Output the [X, Y] coordinate of the center of the cell containing the given text.  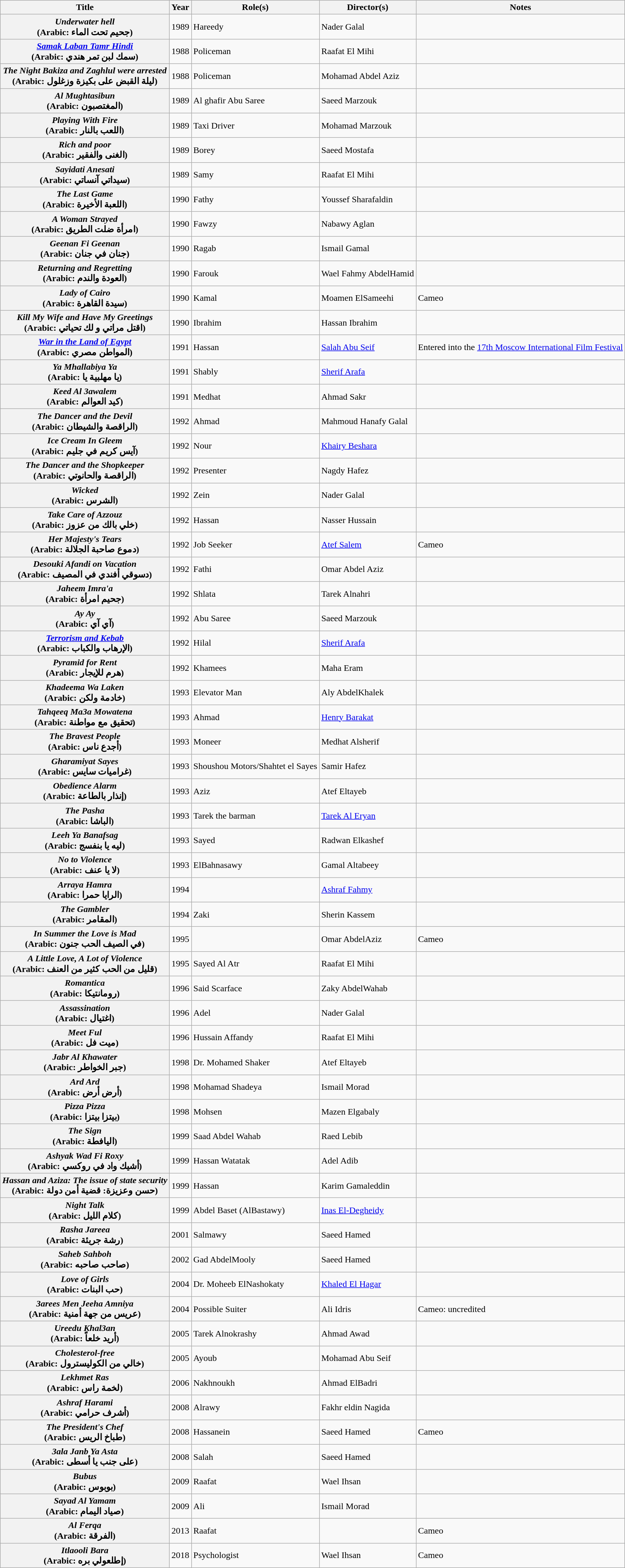
Tarek Alnokrashy [255, 1334]
Khadeema Wa Laken(Arabic: خادمة ولكن) [85, 693]
Her Majesty's Tears(Arabic: دموع صاحبة الجلالة) [85, 545]
Mohamad Abu Seif [368, 1358]
The Dancer and the Shopkeeper(Arabic: الراقصة والحانوتي) [85, 470]
Said Scarface [255, 988]
Romantica(Arabic: رومانتيكا) [85, 988]
Moamen ElSameehi [368, 298]
Psychologist [255, 1556]
Farouk [255, 273]
Taxi Driver [255, 125]
Ali [255, 1506]
Dr. Mohamed Shaker [255, 1062]
Tahqeeq Ma3a Mowatena(Arabic: تحقيق مع مواطنة) [85, 717]
Khairy Beshara [368, 446]
Ashyak Wad Fi Roxy(Arabic: أشيك واد في روكسي) [85, 1161]
Borey [255, 150]
Entered into the 17th Moscow International Film Festival [520, 347]
Role(s) [255, 7]
Jabr Al Khawater(Arabic: جبر الخواطر) [85, 1062]
Fawzy [255, 224]
The President's Chef(Arabic: طباخ الريس) [85, 1432]
Saheb Sahboh(Arabic: صاحب صاحبه) [85, 1259]
Henry Barakat [368, 717]
Shlata [255, 594]
Samir Hafez [368, 767]
Al Mughtasibun(Arabic: المغتصبون) [85, 101]
Sherin Kassem [368, 914]
Hassan Watatak [255, 1161]
Moneer [255, 742]
Keed Al 3awalem(Arabic: كيد العوالم) [85, 396]
Radwan Elkashef [368, 840]
Ibrahim [255, 323]
Raed Lebib [368, 1136]
Sayed [255, 840]
Medhat Alsherif [368, 742]
Kamal [255, 298]
Mohsen [255, 1112]
Ashraf Harami(Arabic: أشرف حرامي) [85, 1408]
Cameo: uncredited [520, 1309]
Khamees [255, 668]
Rasha Jareea(Arabic: رشة جريئة) [85, 1235]
Aly AbdelKhalek [368, 693]
Salah [255, 1457]
Gamal Altabeey [368, 865]
3ala Janb Ya Asta(Arabic: على جنب يا أسطى) [85, 1457]
The Night Bakiza and Zaghlul were arrested(Arabic: ليلة القبض على بكيزة وزغلول) [85, 76]
Shoushou Motors/Shahtet el Sayes [255, 767]
The Gambler(Arabic: المقامر) [85, 914]
Inas El-Degheidy [368, 1211]
Omar Abdel Aziz [368, 569]
Medhat [255, 396]
Returning and Regretting(Arabic: العودة والندم) [85, 273]
Samak Laban Tamr Hindi(Arabic: سمك لبن تمر هندي) [85, 51]
Saeed Mostafa [368, 150]
Adel [255, 1013]
Mohamad Shadeya [255, 1087]
A Little Love, A Lot of Violence(Arabic: قليل من الحب كثير من العنف) [85, 964]
Nabawy Aglan [368, 224]
ElBahnasawy [255, 865]
Pyramid for Rent(Arabic: هرم للإيجار) [85, 668]
Youssef Sharafaldin [368, 199]
Assassination(Arabic: اغتيال) [85, 1013]
Hilal [255, 643]
Ali Idris [368, 1309]
Director(s) [368, 7]
Sayad Al Yamam(Arabic: صياد اليمام) [85, 1506]
Cholesterol-free(Arabic: خالي من الكوليسترول) [85, 1358]
2001 [180, 1235]
Meet Ful(Arabic: ميت فل) [85, 1038]
Ismail Gamal [368, 249]
Hareedy [255, 27]
Mahmoud Hanafy Galal [368, 422]
The Last Game(Arabic: اللعبة الأخيرة) [85, 199]
2002 [180, 1259]
Samy [255, 175]
Sayidati Anesati(Arabic: سيداتي آنساتي) [85, 175]
Atef Salem [368, 545]
Zein [255, 496]
Mohamad Abdel Aziz [368, 76]
Year [180, 7]
Abdel Baset (AlBastawy) [255, 1211]
3arees Men Jeeha Amniya(Arabic: عريس من جهة أمنية) [85, 1309]
Ashraf Fahmy [368, 890]
Ragab [255, 249]
Gad AbdelMooly [255, 1259]
Mazen Elgabaly [368, 1112]
Jaheem Imra'a(Arabic: جحيم امرأة) [85, 594]
Title [85, 7]
Maha Eram [368, 668]
Nakhnoukh [255, 1383]
2013 [180, 1531]
Love of Girls(Arabic: حب البنات) [85, 1285]
Nasser Hussain [368, 520]
Fathy [255, 199]
Ice Cream In Gleem(Arabic: آيس كريم في جليم) [85, 446]
Adel Adib [368, 1161]
Hassanein [255, 1432]
Ahmad Awad [368, 1334]
Wicked(Arabic: الشرس) [85, 496]
Saad Abdel Wahab [255, 1136]
2006 [180, 1383]
Geenan Fi Geenan(Arabic: جنان في جنان) [85, 249]
Lekhmet Ras(Arabic: لخمة راس) [85, 1383]
The Sign(Arabic: اليافطة) [85, 1136]
Tarek Alnahri [368, 594]
Hassan and Aziza: The issue of state security(Arabic: حسن وعزيزة: قضية أمن دولة) [85, 1185]
Presenter [255, 470]
Nagdy Hafez [368, 470]
Notes [520, 7]
Ard Ard(Arabic: أرض أرض) [85, 1087]
Underwater hell(Arabic: جحيم تحت الماء) [85, 27]
Ya Mhallabiya Ya(Arabic: يا مهلبية يا) [85, 372]
Ay Ay(Arabic: آي آي) [85, 619]
Tarek Al Eryan [368, 816]
Pizza Pizza(Arabic: بيتزا بيتزا) [85, 1112]
Sayed Al Atr [255, 964]
Ayoub [255, 1358]
In Summer the Love is Mad(Arabic: في الصيف الحب جنون) [85, 939]
Abu Saree [255, 619]
Terrorism and Kebab(Arabic: الإرهاب والكباب) [85, 643]
Lady of Cairo(Arabic: سيدة القاهرة) [85, 298]
The Bravest People(Arabic: أجدع ناس) [85, 742]
Kill My Wife and Have My Greetings(Arabic: اقتل مراتي و لك تحياتي) [85, 323]
Obedience Alarm(Arabic: إنذار بالطاعة) [85, 791]
Al ghafir Abu Saree [255, 101]
2018 [180, 1556]
Salmawy [255, 1235]
Gharamiyat Sayes(Arabic: غراميات سايس) [85, 767]
Ahmad ElBadri [368, 1383]
Playing With Fire(Arabic: اللعب بالنار) [85, 125]
Possible Suiter [255, 1309]
A Woman Strayed(Arabic: امرأة ضلت الطريق) [85, 224]
Aziz [255, 791]
Zaki [255, 914]
Take Care of Azzouz(Arabic: خلي بالك من عزوز) [85, 520]
Elevator Man [255, 693]
Fathi [255, 569]
Dr. Moheeb ElNashokaty [255, 1285]
Wael Fahmy AbdelHamid [368, 273]
Karim Gamaleddin [368, 1185]
Tarek the barman [255, 816]
Job Seeker [255, 545]
Bubus(Arabic: بوبوس) [85, 1482]
Hassan Ibrahim [368, 323]
Shably [255, 372]
Omar AbdelAziz [368, 939]
Nour [255, 446]
Night Talk(Arabic: كلام الليل) [85, 1211]
The Pasha(Arabic: الباشا) [85, 816]
Al Ferqa(Arabic: الفرقة) [85, 1531]
No to Violence(Arabic: لا يا عنف) [85, 865]
Fakhr eldin Nagida [368, 1408]
Leeh Ya Banafsag(Arabic: ليه يا بنفسج) [85, 840]
Hussain Affandy [255, 1038]
Zaky AbdelWahab [368, 988]
Rich and poor(Arabic: الغنى والفقير) [85, 150]
The Dancer and the Devil(Arabic: الراقصة والشيطان) [85, 422]
War in the Land of Egypt(Arabic: المواطن مصري) [85, 347]
Alrawy [255, 1408]
Arraya Hamra(Arabic: الرايا حمرا) [85, 890]
Itlaooli Bara(Arabic: إطلعولي بره) [85, 1556]
Ahmad Sakr [368, 396]
Ureedu Khal3an(Arabic: أريد خلعاً) [85, 1334]
Salah Abu Seif [368, 347]
Khaled El Hagar [368, 1285]
Mohamad Marzouk [368, 125]
Desouki Afandi on Vacation(Arabic: دسوقي أفندي في المصيف) [85, 569]
